For the text-containing cell, return its midpoint in [X, Y] coordinate format. 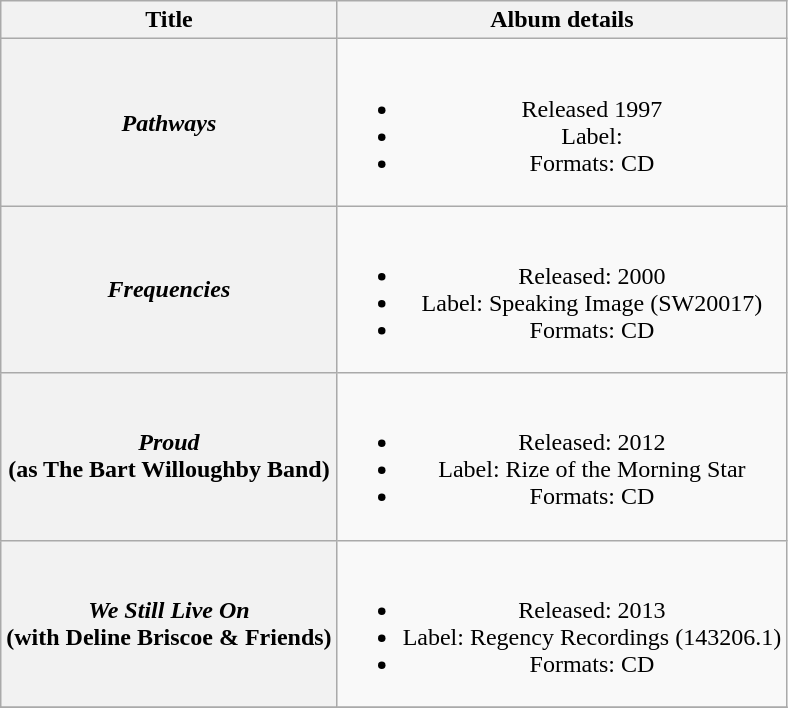
Frequencies [169, 290]
We Still Live On (with Deline Briscoe & Friends) [169, 624]
Proud (as The Bart Willoughby Band) [169, 456]
Released: 2013Label: Regency Recordings (143206.1)Formats: CD [562, 624]
Title [169, 20]
Released 1997Label:Formats: CD [562, 122]
Released: 2000Label: Speaking Image (SW20017)Formats: CD [562, 290]
Pathways [169, 122]
Released: 2012Label: Rize of the Morning StarFormats: CD [562, 456]
Album details [562, 20]
